From the cell containing the given text, extract its center point as (X, Y) coordinate. 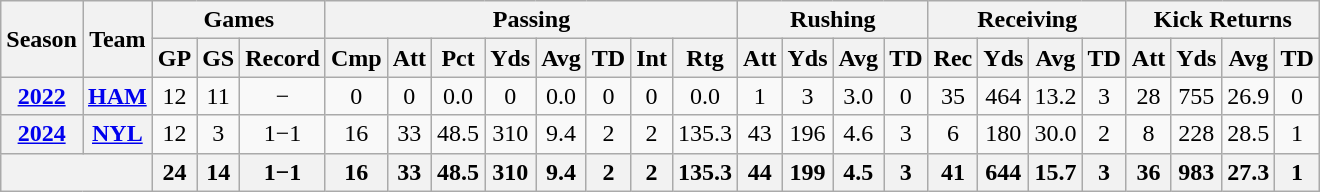
755 (1196, 96)
228 (1196, 134)
GS (218, 58)
GP (174, 58)
Passing (531, 20)
Team (117, 39)
4.5 (858, 172)
30.0 (1056, 134)
983 (1196, 172)
15.7 (1056, 172)
6 (953, 134)
HAM (117, 96)
44 (760, 172)
NYL (117, 134)
26.9 (1248, 96)
14 (218, 172)
8 (1148, 134)
− (283, 96)
Games (238, 20)
Pct (458, 58)
Cmp (356, 58)
Int (652, 58)
3.0 (858, 96)
Receiving (1027, 20)
27.3 (1248, 172)
196 (808, 134)
644 (1004, 172)
28 (1148, 96)
Rec (953, 58)
Kick Returns (1222, 20)
36 (1148, 172)
Season (42, 39)
28.5 (1248, 134)
180 (1004, 134)
41 (953, 172)
24 (174, 172)
Rushing (834, 20)
13.2 (1056, 96)
2022 (42, 96)
199 (808, 172)
43 (760, 134)
464 (1004, 96)
2024 (42, 134)
Rtg (704, 58)
11 (218, 96)
4.6 (858, 134)
35 (953, 96)
Record (283, 58)
